Determine the (x, y) coordinate at the center of the cell enclosing the given text.  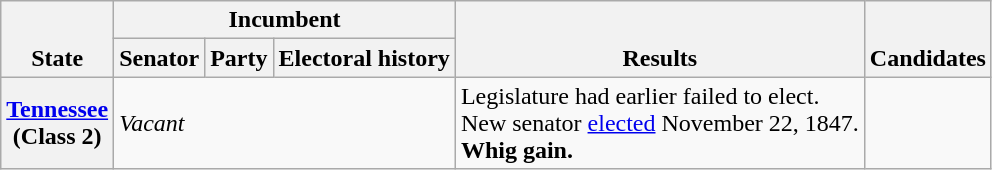
Vacant (285, 123)
State (58, 39)
Tennessee(Class 2) (58, 123)
Incumbent (285, 20)
Results (660, 39)
Legislature had earlier failed to elect.New senator elected November 22, 1847.Whig gain. (660, 123)
Candidates (928, 39)
Electoral history (364, 58)
Senator (160, 58)
Party (239, 58)
